Scan for the cell matching the given text and deliver its (x, y) coordinate at center. 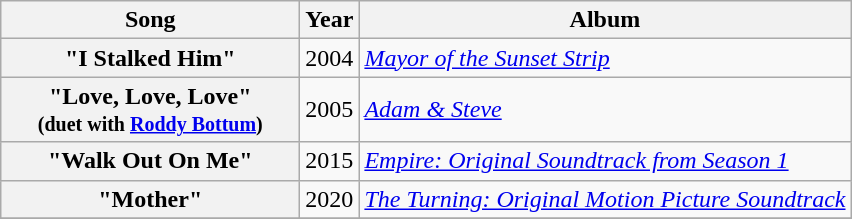
Empire: Original Soundtrack from Season 1 (605, 161)
"Love, Love, Love"(duet with Roddy Bottum) (150, 110)
2020 (330, 199)
Mayor of the Sunset Strip (605, 58)
Song (150, 20)
2004 (330, 58)
2005 (330, 110)
2015 (330, 161)
Album (605, 20)
The Turning: Original Motion Picture Soundtrack (605, 199)
"Walk Out On Me" (150, 161)
Adam & Steve (605, 110)
Year (330, 20)
"Mother" (150, 199)
"I Stalked Him" (150, 58)
